Extract the [X, Y] coordinate from the center of the cell holding the provided text.  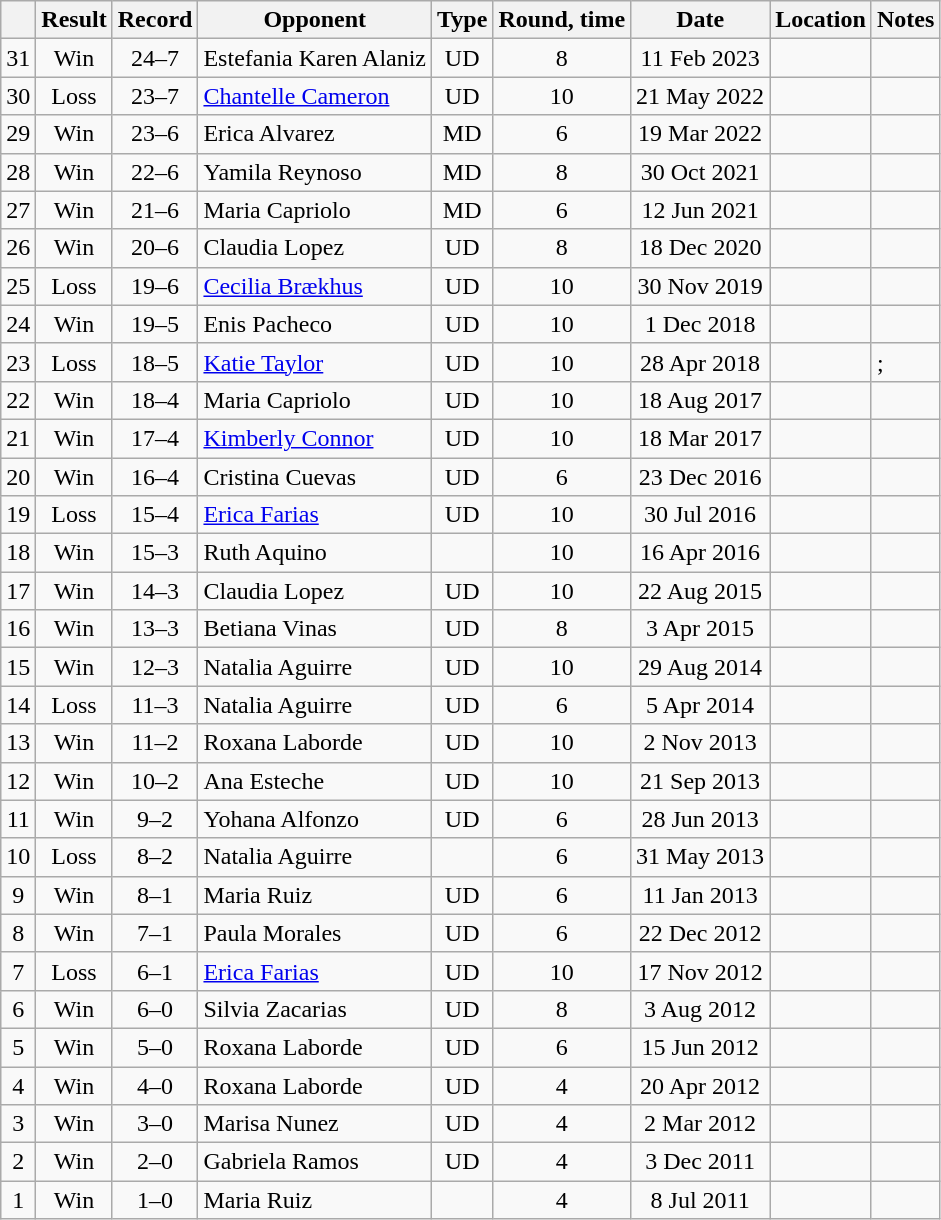
8–2 [155, 857]
22–6 [155, 172]
Yohana Alfonzo [315, 819]
Katie Taylor [315, 362]
Notes [905, 20]
27 [18, 210]
Betiana Vinas [315, 629]
Erica Alvarez [315, 134]
16 Apr 2016 [700, 553]
19–6 [155, 286]
29 Aug 2014 [700, 667]
30 [18, 96]
18–5 [155, 362]
22 Aug 2015 [700, 591]
Cristina Cuevas [315, 477]
Chantelle Cameron [315, 96]
Yamila Reynoso [315, 172]
14 [18, 705]
1 [18, 1200]
Estefania Karen Alaniz [315, 58]
21 Sep 2013 [700, 781]
18 Mar 2017 [700, 438]
23 Dec 2016 [700, 477]
Date [700, 20]
19 Mar 2022 [700, 134]
2 [18, 1162]
8 Jul 2011 [700, 1200]
12–3 [155, 667]
18 [18, 553]
7 [18, 971]
Opponent [315, 20]
17 [18, 591]
6–1 [155, 971]
Kimberly Connor [315, 438]
18–4 [155, 400]
31 [18, 58]
19 [18, 515]
7–1 [155, 933]
13–3 [155, 629]
11 Feb 2023 [700, 58]
23–7 [155, 96]
16–4 [155, 477]
Record [155, 20]
29 [18, 134]
2–0 [155, 1162]
2 Nov 2013 [700, 743]
13 [18, 743]
22 [18, 400]
1 Dec 2018 [700, 324]
11–2 [155, 743]
21 May 2022 [700, 96]
11 [18, 819]
Round, time [562, 20]
18 Aug 2017 [700, 400]
15 Jun 2012 [700, 1047]
15 [18, 667]
9 [18, 895]
Cecilia Brækhus [315, 286]
18 Dec 2020 [700, 248]
Result [74, 20]
26 [18, 248]
1–0 [155, 1200]
23–6 [155, 134]
17 Nov 2012 [700, 971]
30 Oct 2021 [700, 172]
12 Jun 2021 [700, 210]
30 Jul 2016 [700, 515]
3–0 [155, 1124]
28 Jun 2013 [700, 819]
20 Apr 2012 [700, 1085]
16 [18, 629]
9–2 [155, 819]
3 Aug 2012 [700, 1009]
; [905, 362]
17–4 [155, 438]
20–6 [155, 248]
6–0 [155, 1009]
4–0 [155, 1085]
22 Dec 2012 [700, 933]
Ruth Aquino [315, 553]
Location [821, 20]
28 Apr 2018 [700, 362]
Gabriela Ramos [315, 1162]
Silvia Zacarias [315, 1009]
Enis Pacheco [315, 324]
11–3 [155, 705]
14–3 [155, 591]
Marisa Nunez [315, 1124]
11 Jan 2013 [700, 895]
3 Dec 2011 [700, 1162]
2 Mar 2012 [700, 1124]
3 Apr 2015 [700, 629]
25 [18, 286]
15–4 [155, 515]
15–3 [155, 553]
3 [18, 1124]
5–0 [155, 1047]
23 [18, 362]
5 Apr 2014 [700, 705]
Ana Esteche [315, 781]
20 [18, 477]
30 Nov 2019 [700, 286]
12 [18, 781]
28 [18, 172]
19–5 [155, 324]
21 [18, 438]
8–1 [155, 895]
31 May 2013 [700, 857]
21–6 [155, 210]
Type [462, 20]
24 [18, 324]
24–7 [155, 58]
5 [18, 1047]
Paula Morales [315, 933]
10–2 [155, 781]
